Search for the cell housing the specified text and yield its [X, Y] center coordinate. 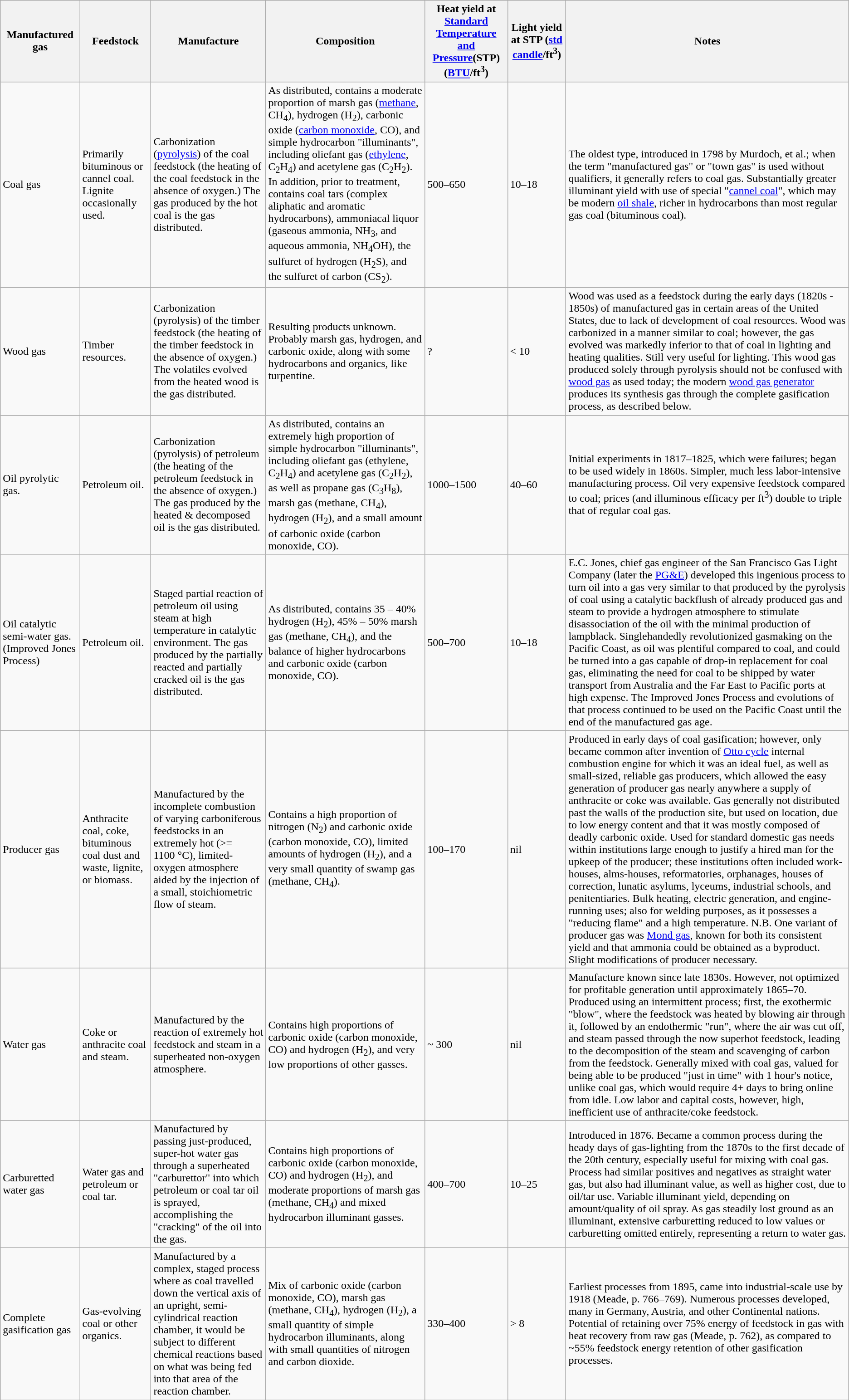
Coal gas [40, 185]
< 10 [537, 351]
? [466, 351]
1000–1500 [466, 485]
40–60 [537, 485]
Anthracite coal, coke, bituminous coal dust and waste, lignite, or biomass. [115, 849]
100–170 [466, 849]
Primarily bituminous or cannel coal. Lignite occasionally used. [115, 185]
Gas-evolving coal or other organics. [115, 1324]
Composition [346, 41]
~ 300 [466, 1044]
Feedstock [115, 41]
Wood gas [40, 351]
Notes [707, 41]
Manufacture [209, 41]
Oil pyrolytic gas. [40, 485]
Contains high proportions of carbonic oxide (carbon monoxide, CO) and hydrogen (H2), and very low proportions of other gasses. [346, 1044]
500–700 [466, 642]
Carburetted water gas [40, 1184]
Heat yield at Standard Temperature and Pressure(STP) (BTU/ft3) [466, 41]
500–650 [466, 185]
> 8 [537, 1324]
Water gas [40, 1044]
330–400 [466, 1324]
Oil catalytic semi-water gas. (Improved Jones Process) [40, 642]
400–700 [466, 1184]
Manufactured gas [40, 41]
Coke or anthracite coal and steam. [115, 1044]
Manufactured by the reaction of extremely hot feedstock and steam in a superheated non-oxygen atmosphere. [209, 1044]
Resulting products unknown. Probably marsh gas, hydrogen, and carbonic oxide, along with some hydrocarbons and organics, like turpentine. [346, 351]
Light yield at STP (std candle/ft3) [537, 41]
Producer gas [40, 849]
10–25 [537, 1184]
Complete gasification gas [40, 1324]
Water gas and petroleum or coal tar. [115, 1184]
Timber resources. [115, 351]
